Determine the (x, y) coordinate at the center of the cell enclosing the given text.  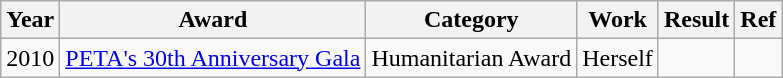
PETA's 30th Anniversary Gala (213, 58)
Category (472, 20)
Work (618, 20)
Herself (618, 58)
Result (696, 20)
Year (30, 20)
Humanitarian Award (472, 58)
2010 (30, 58)
Award (213, 20)
Ref (758, 20)
